For the text-containing cell, return its midpoint in (x, y) coordinate format. 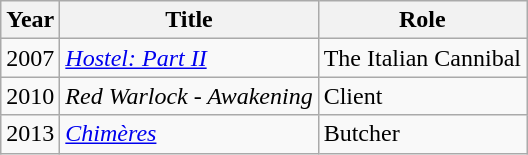
2010 (30, 96)
Red Warlock - Awakening (189, 96)
Title (189, 20)
Client (422, 96)
Chimères (189, 134)
2007 (30, 58)
2013 (30, 134)
Butcher (422, 134)
Year (30, 20)
Hostel: Part II (189, 58)
The Italian Cannibal (422, 58)
Role (422, 20)
